Detect which cell encompasses the target text, then output its (X, Y) center coordinate. 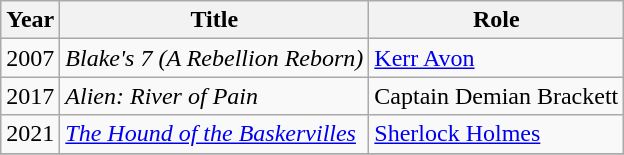
Role (496, 20)
Captain Demian Brackett (496, 96)
Year (30, 20)
2017 (30, 96)
2007 (30, 58)
Sherlock Holmes (496, 134)
Alien: River of Pain (214, 96)
Kerr Avon (496, 58)
Blake's 7 (A Rebellion Reborn) (214, 58)
The Hound of the Baskervilles (214, 134)
Title (214, 20)
2021 (30, 134)
